Capture the cell that displays the provided text and extract its [x, y] central coordinate. 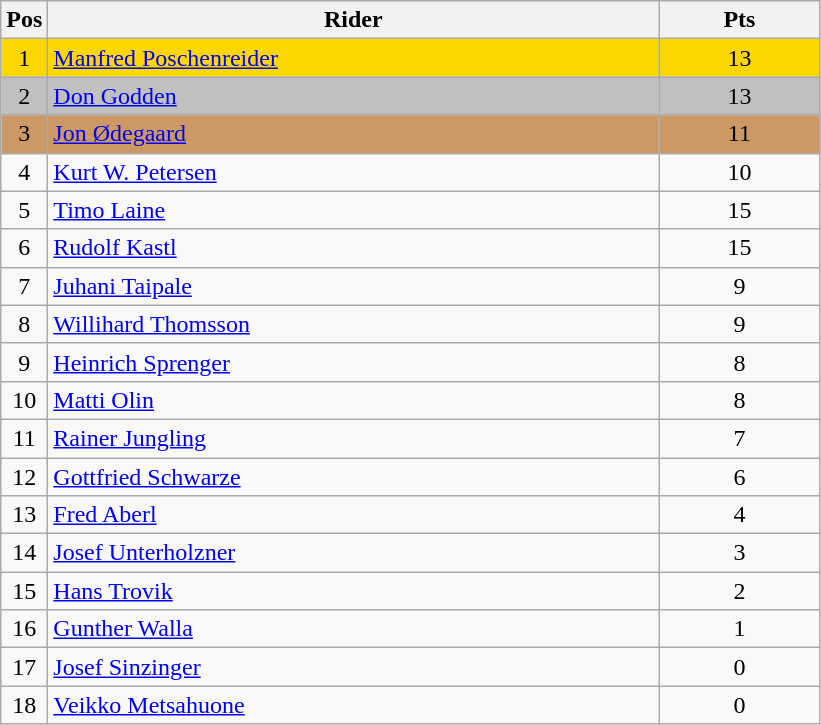
Rainer Jungling [354, 438]
14 [24, 553]
Rudolf Kastl [354, 248]
Pos [24, 20]
Hans Trovik [354, 591]
Timo Laine [354, 210]
18 [24, 705]
Fred Aberl [354, 515]
Heinrich Sprenger [354, 362]
Kurt W. Petersen [354, 172]
12 [24, 477]
16 [24, 629]
Veikko Metsahuone [354, 705]
Rider [354, 20]
Gottfried Schwarze [354, 477]
Matti Olin [354, 400]
Manfred Poschenreider [354, 58]
Don Godden [354, 96]
Gunther Walla [354, 629]
17 [24, 667]
Pts [740, 20]
Josef Sinzinger [354, 667]
Willihard Thomsson [354, 324]
5 [24, 210]
Juhani Taipale [354, 286]
Jon Ødegaard [354, 134]
Josef Unterholzner [354, 553]
